Scan for the cell matching the given text and deliver its [X, Y] coordinate at center. 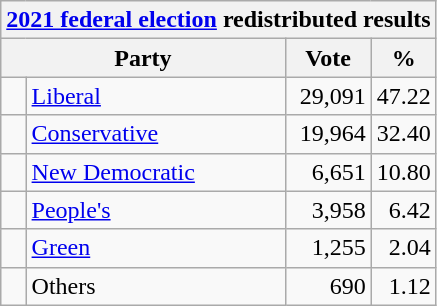
Green [156, 248]
47.22 [404, 96]
Conservative [156, 134]
% [404, 58]
3,958 [328, 210]
Liberal [156, 96]
New Democratic [156, 172]
32.40 [404, 134]
6,651 [328, 172]
10.80 [404, 172]
2021 federal election redistributed results [218, 20]
Others [156, 286]
29,091 [328, 96]
6.42 [404, 210]
1.12 [404, 286]
People's [156, 210]
2.04 [404, 248]
1,255 [328, 248]
690 [328, 286]
19,964 [328, 134]
Vote [328, 58]
Party [143, 58]
